Capture the cell that displays the provided text and extract its (X, Y) central coordinate. 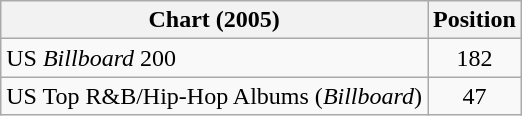
Position (475, 20)
US Billboard 200 (214, 58)
182 (475, 58)
Chart (2005) (214, 20)
US Top R&B/Hip-Hop Albums (Billboard) (214, 96)
47 (475, 96)
